Determine the [x, y] coordinate at the center of the cell enclosing the given text.  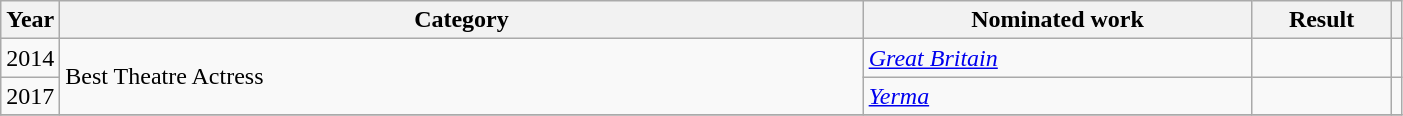
Great Britain [1058, 58]
Category [462, 20]
Year [30, 20]
Result [1322, 20]
2014 [30, 58]
2017 [30, 96]
Nominated work [1058, 20]
Yerma [1058, 96]
Best Theatre Actress [462, 77]
